Return the [x, y] coordinate for the center point of the cell that contains the specified text.  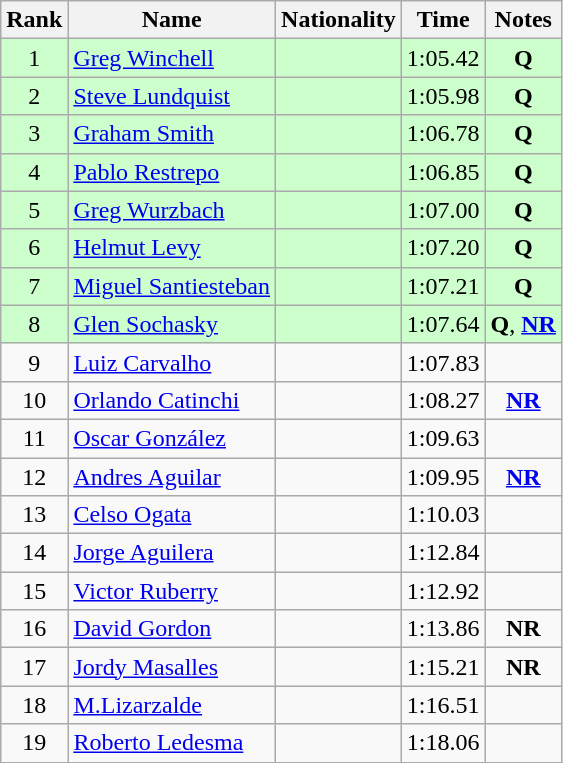
18 [34, 705]
Roberto Ledesma [172, 743]
16 [34, 629]
Glen Sochasky [172, 324]
1:07.00 [443, 210]
Time [443, 20]
11 [34, 438]
Oscar González [172, 438]
Q, NR [523, 324]
Steve Lundquist [172, 96]
Greg Winchell [172, 58]
Greg Wurzbach [172, 210]
14 [34, 553]
5 [34, 210]
Pablo Restrepo [172, 172]
Graham Smith [172, 134]
Luiz Carvalho [172, 362]
1:13.86 [443, 629]
6 [34, 248]
15 [34, 591]
1:06.78 [443, 134]
1:06.85 [443, 172]
1:10.03 [443, 515]
Victor Ruberry [172, 591]
1:07.20 [443, 248]
1 [34, 58]
1:05.42 [443, 58]
19 [34, 743]
Rank [34, 20]
13 [34, 515]
Celso Ogata [172, 515]
Andres Aguilar [172, 477]
David Gordon [172, 629]
1:08.27 [443, 400]
Nationality [339, 20]
Jorge Aguilera [172, 553]
Helmut Levy [172, 248]
10 [34, 400]
1:09.95 [443, 477]
Notes [523, 20]
1:07.21 [443, 286]
Miguel Santiesteban [172, 286]
9 [34, 362]
17 [34, 667]
Name [172, 20]
2 [34, 96]
4 [34, 172]
1:09.63 [443, 438]
1:12.92 [443, 591]
1:15.21 [443, 667]
1:05.98 [443, 96]
7 [34, 286]
1:12.84 [443, 553]
12 [34, 477]
1:16.51 [443, 705]
1:18.06 [443, 743]
Jordy Masalles [172, 667]
8 [34, 324]
1:07.64 [443, 324]
Orlando Catinchi [172, 400]
3 [34, 134]
M.Lizarzalde [172, 705]
1:07.83 [443, 362]
